Return [x, y] of the center of cell containing provided text 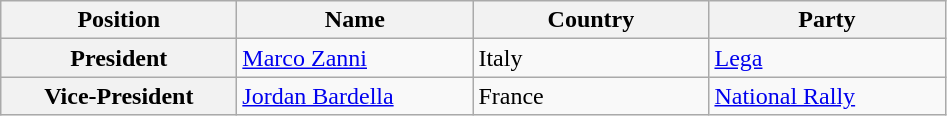
Party [827, 20]
Name [355, 20]
Lega [827, 58]
President [119, 58]
Italy [591, 58]
Vice-President [119, 96]
Jordan Bardella [355, 96]
National Rally [827, 96]
Position [119, 20]
Country [591, 20]
France [591, 96]
Marco Zanni [355, 58]
